For the text-containing cell, return its midpoint in [X, Y] coordinate format. 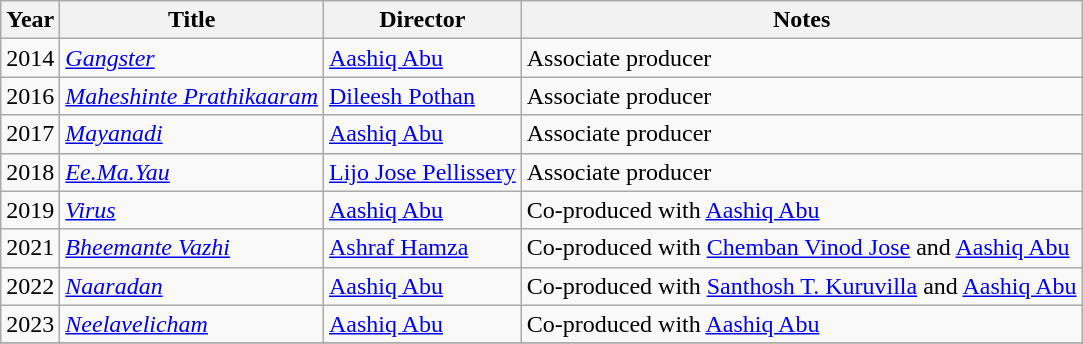
2014 [30, 58]
2018 [30, 172]
Neelavelicham [192, 324]
2023 [30, 324]
2022 [30, 286]
Virus [192, 210]
Naaradan [192, 286]
Maheshinte Prathikaaram [192, 96]
Ee.Ma.Yau [192, 172]
Co-produced with Santhosh T. Kuruvilla and Aashiq Abu [802, 286]
Co-produced with Chemban Vinod Jose and Aashiq Abu [802, 248]
2017 [30, 134]
Year [30, 20]
Gangster [192, 58]
Bheemante Vazhi [192, 248]
2021 [30, 248]
Director [423, 20]
Notes [802, 20]
2016 [30, 96]
Ashraf Hamza [423, 248]
Lijo Jose Pellissery [423, 172]
Title [192, 20]
2019 [30, 210]
Mayanadi [192, 134]
Dileesh Pothan [423, 96]
